Provide the [x, y] coordinate of the cell's center where the given text is located.  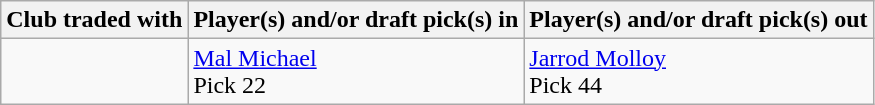
Jarrod MolloyPick 44 [698, 72]
Club traded with [94, 20]
Mal MichaelPick 22 [356, 72]
Player(s) and/or draft pick(s) out [698, 20]
Player(s) and/or draft pick(s) in [356, 20]
